Determine the [x, y] coordinate at the center of the cell enclosing the given text.  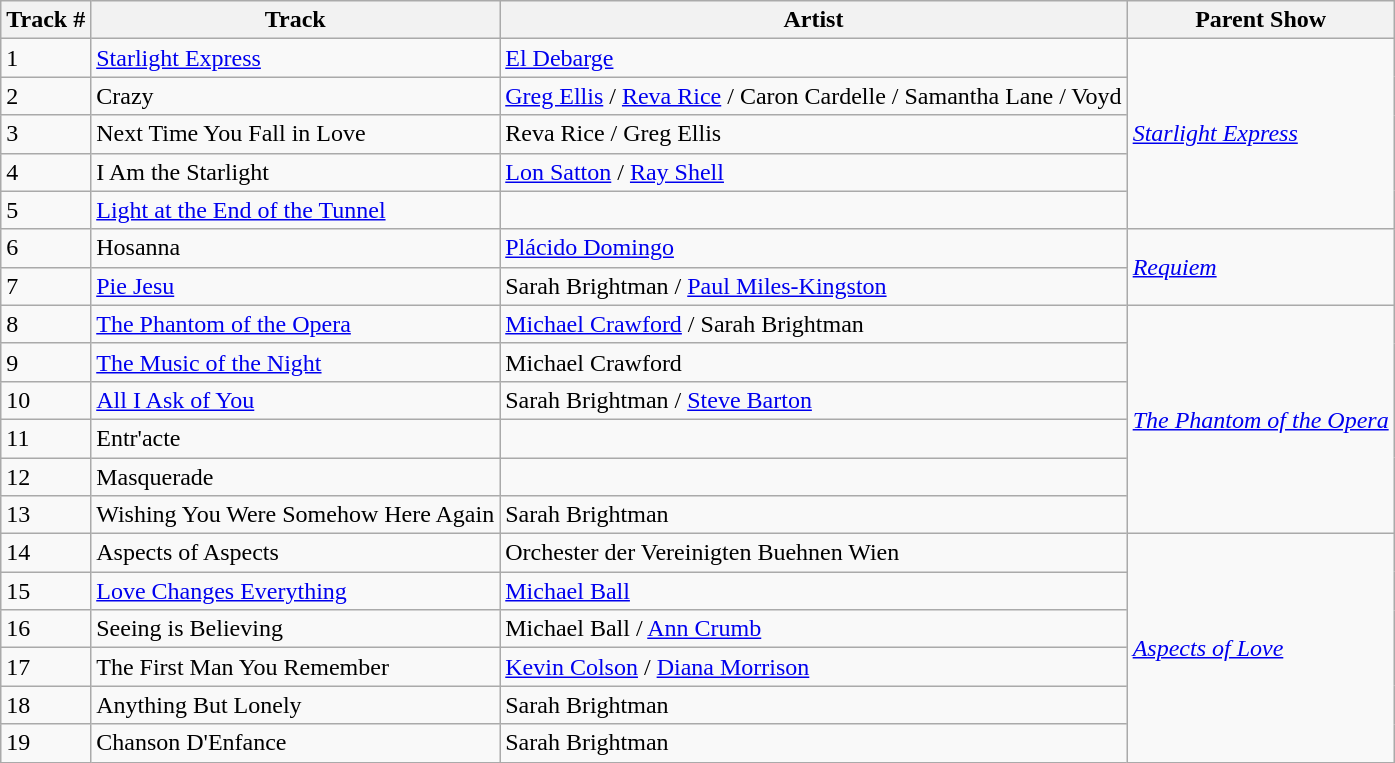
8 [46, 324]
Kevin Colson / Diana Morrison [814, 667]
Aspects of Love [1260, 648]
Track # [46, 20]
All I Ask of You [296, 400]
3 [46, 134]
Reva Rice / Greg Ellis [814, 134]
Chanson D'Enfance [296, 743]
19 [46, 743]
Wishing You Were Somehow Here Again [296, 515]
9 [46, 362]
16 [46, 629]
Entr'acte [296, 438]
Requiem [1260, 267]
Parent Show [1260, 20]
18 [46, 705]
11 [46, 438]
I Am the Starlight [296, 172]
15 [46, 591]
Track [296, 20]
Pie Jesu [296, 286]
7 [46, 286]
Sarah Brightman / Paul Miles-Kingston [814, 286]
Michael Ball / Ann Crumb [814, 629]
Aspects of Aspects [296, 553]
4 [46, 172]
Lon Satton / Ray Shell [814, 172]
2 [46, 96]
12 [46, 477]
Seeing is Believing [296, 629]
5 [46, 210]
Masquerade [296, 477]
Crazy [296, 96]
10 [46, 400]
Sarah Brightman / Steve Barton [814, 400]
The Music of the Night [296, 362]
Michael Ball [814, 591]
Michael Crawford / Sarah Brightman [814, 324]
Orchester der Vereinigten Buehnen Wien [814, 553]
The First Man You Remember [296, 667]
Hosanna [296, 248]
Love Changes Everything [296, 591]
Anything But Lonely [296, 705]
Next Time You Fall in Love [296, 134]
El Debarge [814, 58]
Greg Ellis / Reva Rice / Caron Cardelle / Samantha Lane / Voyd [814, 96]
Light at the End of the Tunnel [296, 210]
Michael Crawford [814, 362]
Plácido Domingo [814, 248]
14 [46, 553]
Artist [814, 20]
13 [46, 515]
17 [46, 667]
6 [46, 248]
1 [46, 58]
